Find where the given text appears and provide that cell's center as [X, Y] coordinate. 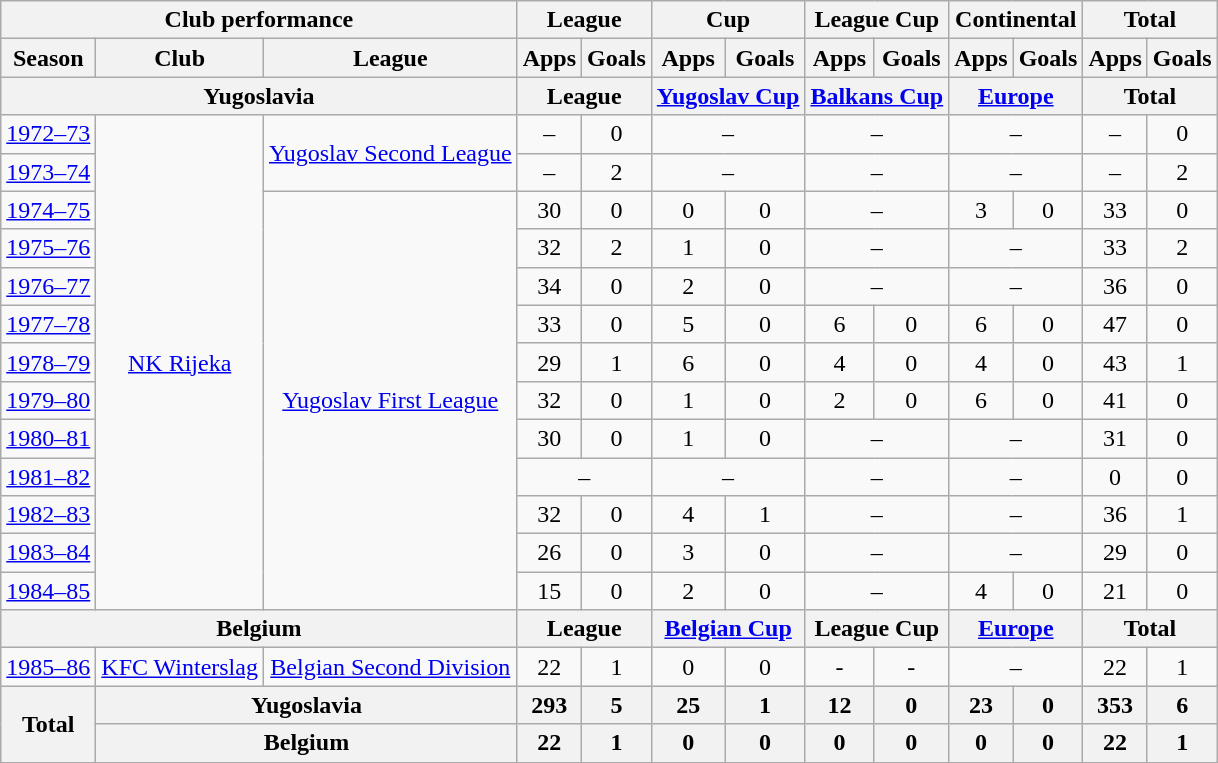
23 [981, 705]
1975–76 [48, 248]
1980–81 [48, 438]
Yugoslav Second League [390, 153]
1973–74 [48, 172]
Cup [728, 20]
1972–73 [48, 134]
47 [1115, 324]
353 [1115, 705]
Yugoslav First League [390, 400]
15 [549, 591]
12 [840, 705]
26 [549, 553]
293 [549, 705]
Continental [1016, 20]
Club performance [259, 20]
1974–75 [48, 210]
34 [549, 286]
1983–84 [48, 553]
25 [688, 705]
Yugoslav Cup [728, 96]
1976–77 [48, 286]
1982–83 [48, 515]
Club [180, 58]
Belgian Cup [728, 629]
1981–82 [48, 477]
1979–80 [48, 400]
Belgian Second Division [390, 667]
KFC Winterslag [180, 667]
1977–78 [48, 324]
Season [48, 58]
21 [1115, 591]
1978–79 [48, 362]
Balkans Cup [877, 96]
NK Rijeka [180, 362]
43 [1115, 362]
1984–85 [48, 591]
41 [1115, 400]
31 [1115, 438]
1985–86 [48, 667]
